Find where the given text appears and provide that cell's center as (x, y) coordinate. 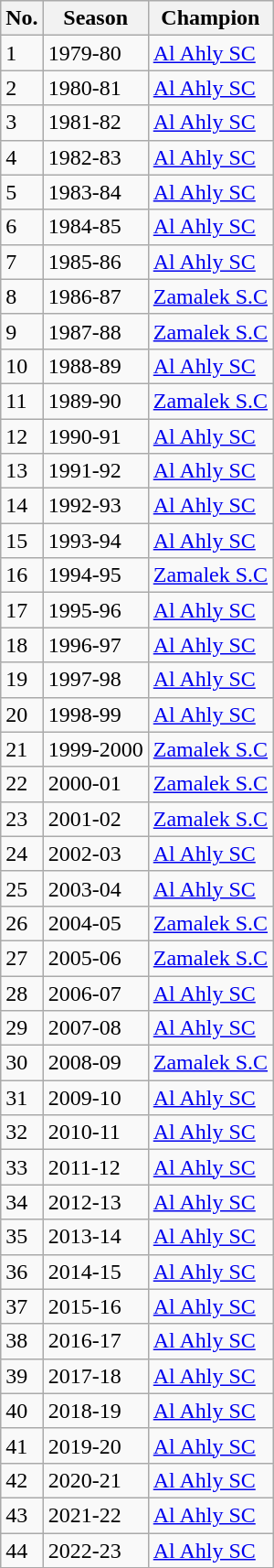
2008-09 (95, 1063)
1997-98 (95, 680)
12 (22, 436)
42 (22, 1480)
18 (22, 645)
25 (22, 888)
1998-99 (95, 714)
32 (22, 1133)
29 (22, 1028)
28 (22, 993)
1987-88 (95, 331)
38 (22, 1341)
2013-14 (95, 1237)
1984-85 (95, 227)
2000-01 (95, 784)
10 (22, 366)
43 (22, 1515)
26 (22, 923)
2011-12 (95, 1167)
2004-05 (95, 923)
1990-91 (95, 436)
37 (22, 1306)
20 (22, 714)
2003-04 (95, 888)
2020-21 (95, 1480)
1996-97 (95, 645)
2012-13 (95, 1202)
2002-03 (95, 854)
9 (22, 331)
2014-15 (95, 1272)
7 (22, 262)
Champion (210, 18)
1993-94 (95, 541)
1994-95 (95, 575)
Season (95, 18)
14 (22, 506)
2018-19 (95, 1411)
23 (22, 819)
3 (22, 123)
31 (22, 1098)
21 (22, 749)
22 (22, 784)
1981-82 (95, 123)
44 (22, 1551)
5 (22, 192)
2006-07 (95, 993)
1979-80 (95, 53)
1988-89 (95, 366)
36 (22, 1272)
2010-11 (95, 1133)
1986-87 (95, 296)
2019-20 (95, 1445)
2009-10 (95, 1098)
8 (22, 296)
No. (22, 18)
24 (22, 854)
2017-18 (95, 1376)
1989-90 (95, 401)
2001-02 (95, 819)
30 (22, 1063)
1980-81 (95, 88)
19 (22, 680)
2015-16 (95, 1306)
17 (22, 610)
33 (22, 1167)
1991-92 (95, 471)
34 (22, 1202)
15 (22, 541)
1982-83 (95, 157)
2016-17 (95, 1341)
27 (22, 958)
6 (22, 227)
2021-22 (95, 1515)
2022-23 (95, 1551)
39 (22, 1376)
35 (22, 1237)
2 (22, 88)
16 (22, 575)
2007-08 (95, 1028)
1992-93 (95, 506)
41 (22, 1445)
11 (22, 401)
1983-84 (95, 192)
1995-96 (95, 610)
2005-06 (95, 958)
4 (22, 157)
1 (22, 53)
13 (22, 471)
40 (22, 1411)
1999-2000 (95, 749)
1985-86 (95, 262)
